Detect which cell encompasses the target text, then output its (X, Y) center coordinate. 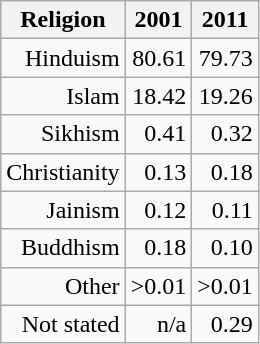
Religion (63, 20)
0.29 (226, 324)
Other (63, 286)
Not stated (63, 324)
Islam (63, 96)
0.32 (226, 134)
0.10 (226, 248)
Christianity (63, 172)
0.41 (158, 134)
19.26 (226, 96)
0.11 (226, 210)
80.61 (158, 58)
18.42 (158, 96)
0.12 (158, 210)
Hinduism (63, 58)
Buddhism (63, 248)
79.73 (226, 58)
Jainism (63, 210)
2001 (158, 20)
n/a (158, 324)
2011 (226, 20)
Sikhism (63, 134)
0.13 (158, 172)
